Capture the cell that displays the provided text and extract its (X, Y) central coordinate. 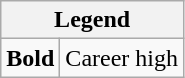
Bold (30, 58)
Career high (122, 58)
Legend (92, 20)
